Detect which cell encompasses the target text, then output its [x, y] center coordinate. 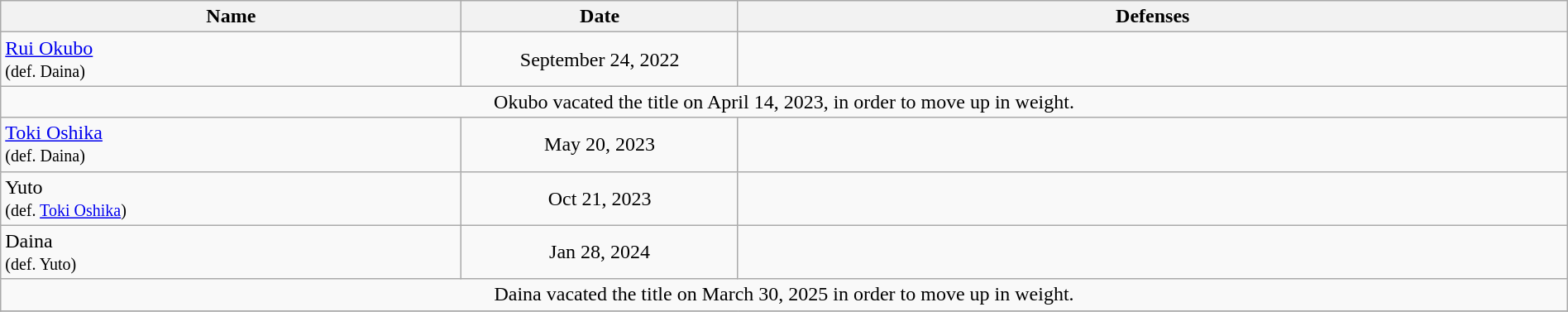
May 20, 2023 [600, 144]
Jan 28, 2024 [600, 252]
Daina (def. Yuto) [232, 252]
Rui Okubo (def. Daina) [232, 60]
September 24, 2022 [600, 60]
Toki Oshika (def. Daina) [232, 144]
Daina vacated the title on March 30, 2025 in order to move up in weight. [784, 295]
Defenses [1153, 17]
Oct 21, 2023 [600, 199]
Date [600, 17]
Name [232, 17]
Yuto (def. Toki Oshika) [232, 199]
Okubo vacated the title on April 14, 2023, in order to move up in weight. [784, 102]
